Locate the cell with the specified text and output its (X, Y) center coordinate. 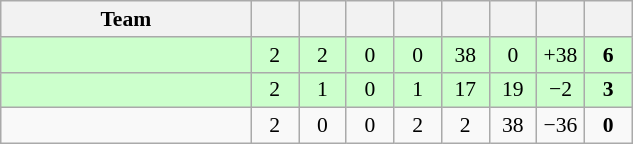
6 (608, 55)
−36 (561, 126)
Team (126, 19)
−2 (561, 90)
19 (513, 90)
17 (465, 90)
+38 (561, 55)
3 (608, 90)
